Determine the (x, y) coordinate at the center of the cell enclosing the given text.  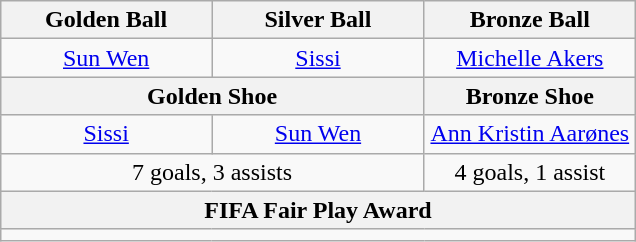
Michelle Akers (530, 58)
7 goals, 3 assists (212, 172)
Golden Ball (106, 20)
Bronze Ball (530, 20)
Ann Kristin Aarønes (530, 134)
4 goals, 1 assist (530, 172)
Silver Ball (318, 20)
FIFA Fair Play Award (318, 210)
Bronze Shoe (530, 96)
Golden Shoe (212, 96)
